Pinpoint the cell where the given text exists, returning its (x, y) midpoint coordinate. 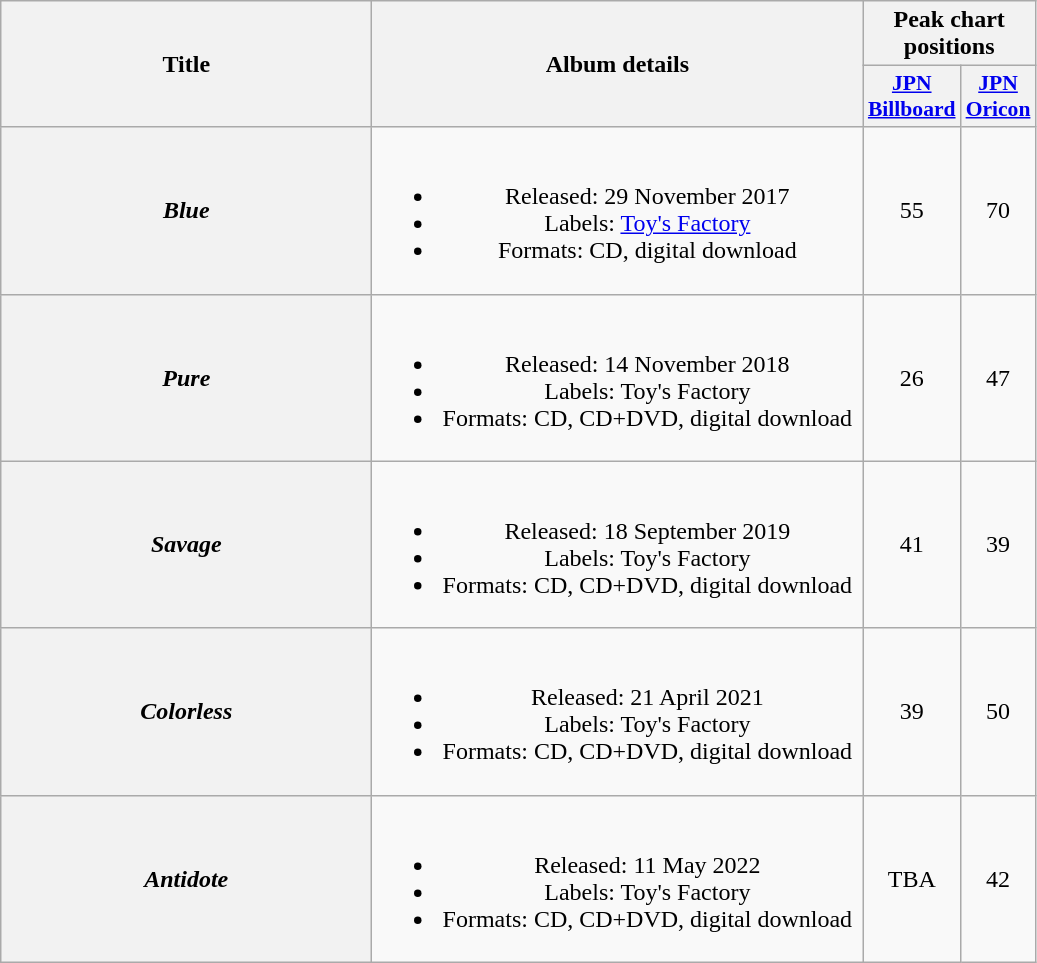
Antidote (186, 878)
Released: 11 May 2022Labels: Toy's FactoryFormats: CD, CD+DVD, digital download (618, 878)
Peak chart positions (950, 34)
41 (912, 544)
42 (998, 878)
Title (186, 64)
50 (998, 712)
26 (912, 378)
Savage (186, 544)
JPNOricon (998, 96)
55 (912, 210)
TBA (912, 878)
Released: 18 September 2019Labels: Toy's FactoryFormats: CD, CD+DVD, digital download (618, 544)
Colorless (186, 712)
Pure (186, 378)
Released: 21 April 2021Labels: Toy's FactoryFormats: CD, CD+DVD, digital download (618, 712)
70 (998, 210)
47 (998, 378)
Released: 14 November 2018Labels: Toy's FactoryFormats: CD, CD+DVD, digital download (618, 378)
Blue (186, 210)
Released: 29 November 2017Labels: Toy's FactoryFormats: CD, digital download (618, 210)
Album details (618, 64)
JPNBillboard (912, 96)
